Find where the given text appears and provide that cell's center as (X, Y) coordinate. 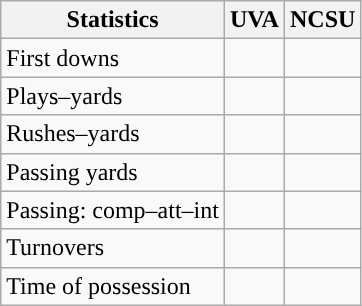
Turnovers (113, 248)
First downs (113, 58)
Time of possession (113, 286)
Passing yards (113, 172)
NCSU (322, 20)
UVA (254, 20)
Passing: comp–att–int (113, 210)
Statistics (113, 20)
Plays–yards (113, 96)
Rushes–yards (113, 134)
